For the text-containing cell, return its midpoint in (X, Y) coordinate format. 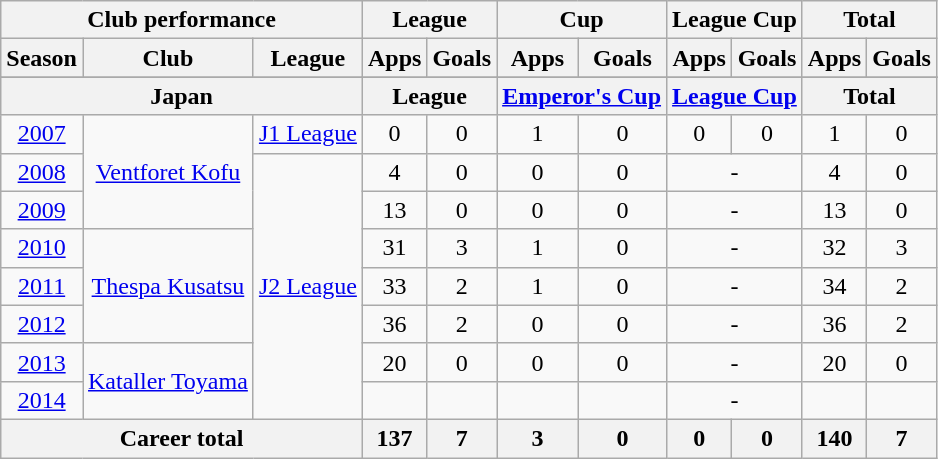
J1 League (308, 134)
Club performance (182, 20)
2007 (42, 134)
Season (42, 58)
2009 (42, 210)
2008 (42, 172)
Emperor's Cup (582, 96)
Thespa Kusatsu (168, 286)
2012 (42, 324)
140 (834, 438)
Ventforet Kofu (168, 172)
32 (834, 248)
2010 (42, 248)
31 (394, 248)
Career total (182, 438)
33 (394, 286)
J2 League (308, 286)
Club (168, 58)
2013 (42, 362)
2011 (42, 286)
Cup (582, 20)
137 (394, 438)
Kataller Toyama (168, 381)
Japan (182, 96)
34 (834, 286)
2014 (42, 400)
